Identify which cell holds the provided text, then report its (X, Y) central coordinate. 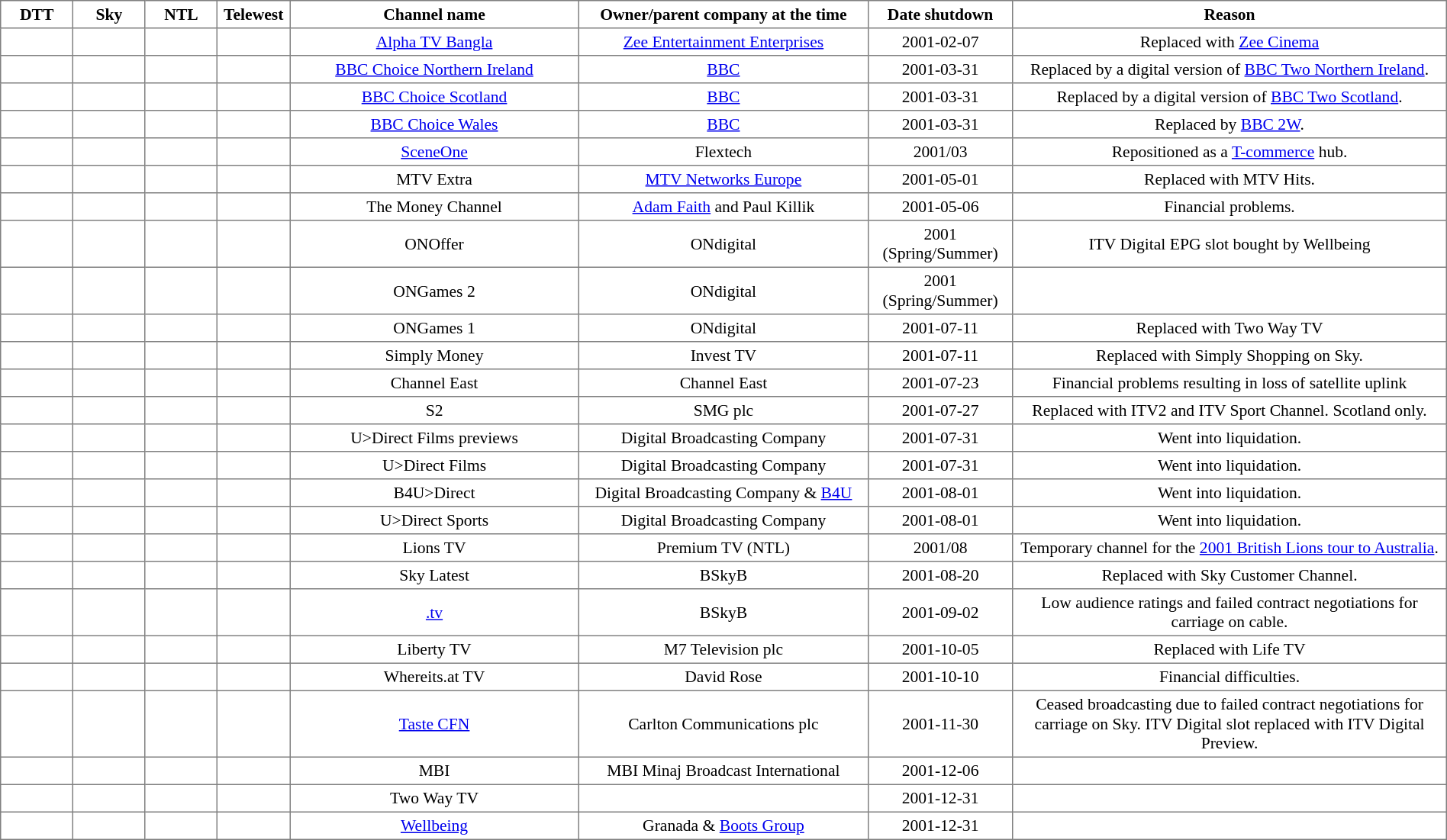
ITV Digital EPG slot bought by Wellbeing (1229, 244)
Replaced with Sky Customer Channel. (1229, 575)
Date shutdown (940, 14)
SMG plc (723, 410)
Replaced with Simply Shopping on Sky. (1229, 356)
Carlton Communications plc (723, 723)
2001-12-06 (940, 771)
.tv (435, 613)
Reason (1229, 14)
2001-07-27 (940, 410)
Financial difficulties. (1229, 677)
Low audience ratings and failed contract negotiations for carriage on cable. (1229, 613)
Invest TV (723, 356)
Temporary channel for the 2001 British Lions tour to Australia. (1229, 548)
Taste CFN (435, 723)
2001-08-20 (940, 575)
DTT (37, 14)
Adam Faith and Paul Killik (723, 207)
SceneOne (435, 152)
S2 (435, 410)
M7 Television plc (723, 649)
MTV Networks Europe (723, 179)
Simply Money (435, 356)
Owner/parent company at the time (723, 14)
Replaced by a digital version of BBC Two Northern Ireland. (1229, 69)
MTV Extra (435, 179)
BBC Choice Scotland (435, 97)
2001/08 (940, 548)
Ceased broadcasting due to failed contract negotiations for carriage on Sky. ITV Digital slot replaced with ITV Digital Preview. (1229, 723)
MBI Minaj Broadcast International (723, 771)
Replaced by a digital version of BBC Two Scotland. (1229, 97)
Two Way TV (435, 798)
2001-10-05 (940, 649)
Zee Entertainment Enterprises (723, 42)
ONOffer (435, 244)
Flextech (723, 152)
U>Direct Films (435, 465)
Lions TV (435, 548)
2001-10-10 (940, 677)
Replaced with ITV2 and ITV Sport Channel. Scotland only. (1229, 410)
Financial problems resulting in loss of satellite uplink (1229, 383)
Replaced with Zee Cinema (1229, 42)
Sky Latest (435, 575)
BBC Choice Wales (435, 124)
Granada & Boots Group (723, 826)
Premium TV (NTL) (723, 548)
Whereits.at TV (435, 677)
ONGames 2 (435, 291)
Channel name (435, 14)
2001-05-06 (940, 207)
Repositioned as a T-commerce hub. (1229, 152)
Replaced by BBC 2W. (1229, 124)
Replaced with Life TV (1229, 649)
The Money Channel (435, 207)
Wellbeing (435, 826)
2001-05-01 (940, 179)
2001/03 (940, 152)
ONGames 1 (435, 328)
David Rose (723, 677)
Telewest (253, 14)
Liberty TV (435, 649)
NTL (182, 14)
Digital Broadcasting Company & B4U (723, 493)
U>Direct Films previews (435, 438)
Sky (108, 14)
BBC Choice Northern Ireland (435, 69)
B4U>Direct (435, 493)
2001-09-02 (940, 613)
2001-02-07 (940, 42)
2001-11-30 (940, 723)
2001-07-23 (940, 383)
Financial problems. (1229, 207)
MBI (435, 771)
Replaced with Two Way TV (1229, 328)
Alpha TV Bangla (435, 42)
U>Direct Sports (435, 520)
Replaced with MTV Hits. (1229, 179)
